Search for the cell housing the specified text and yield its (x, y) center coordinate. 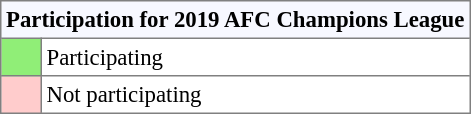
Participating (255, 57)
Participation for 2019 AFC Champions League (236, 20)
Not participating (255, 95)
